Locate the cell with the specified text and output its (x, y) center coordinate. 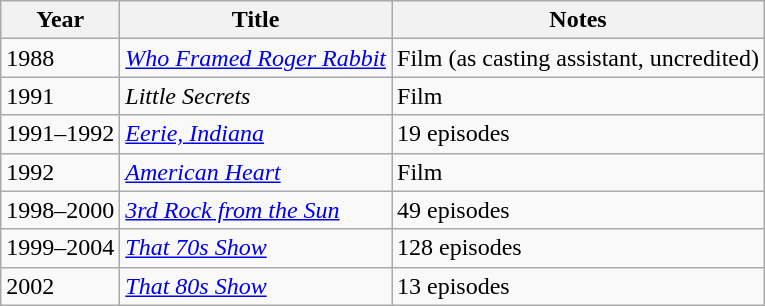
1988 (60, 58)
19 episodes (578, 134)
Film (as casting assistant, uncredited) (578, 58)
Year (60, 20)
1991–1992 (60, 134)
That 80s Show (256, 286)
128 episodes (578, 248)
13 episodes (578, 286)
49 episodes (578, 210)
That 70s Show (256, 248)
2002 (60, 286)
Who Framed Roger Rabbit (256, 58)
1998–2000 (60, 210)
1999–2004 (60, 248)
1992 (60, 172)
Title (256, 20)
3rd Rock from the Sun (256, 210)
1991 (60, 96)
Little Secrets (256, 96)
Notes (578, 20)
American Heart (256, 172)
Eerie, Indiana (256, 134)
